Extract the [x, y] coordinate from the center of the cell holding the provided text.  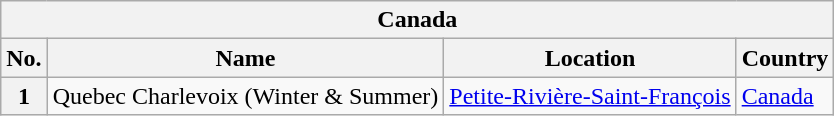
Country [785, 58]
Location [590, 58]
1 [24, 96]
Name [246, 58]
No. [24, 58]
Quebec Charlevoix (Winter & Summer) [246, 96]
Petite-Rivière-Saint-François [590, 96]
